Scan for the cell matching the given text and deliver its (x, y) coordinate at center. 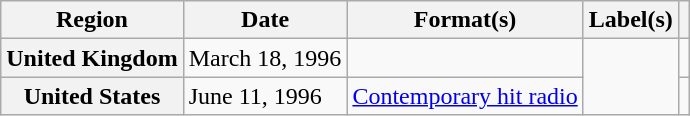
June 11, 1996 (265, 96)
Region (92, 20)
Format(s) (465, 20)
United States (92, 96)
March 18, 1996 (265, 58)
Date (265, 20)
Contemporary hit radio (465, 96)
United Kingdom (92, 58)
Label(s) (630, 20)
